Detect which cell encompasses the target text, then output its (x, y) center coordinate. 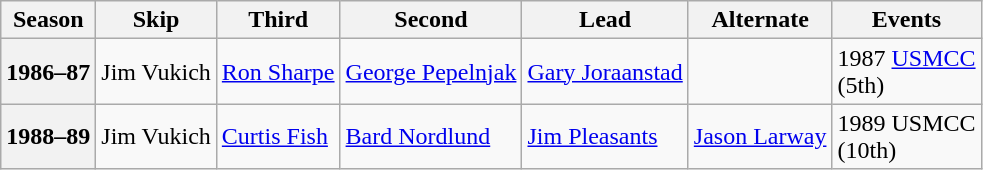
Jason Larway (760, 136)
Second (431, 20)
Gary Joraanstad (605, 72)
Events (906, 20)
1989 USMCC (10th) (906, 136)
Bard Nordlund (431, 136)
Ron Sharpe (278, 72)
1987 USMCC (5th) (906, 72)
Alternate (760, 20)
Curtis Fish (278, 136)
George Pepelnjak (431, 72)
1988–89 (48, 136)
1986–87 (48, 72)
Third (278, 20)
Jim Pleasants (605, 136)
Season (48, 20)
Skip (156, 20)
Lead (605, 20)
